Output the [x, y] coordinate of the center of the cell containing the given text.  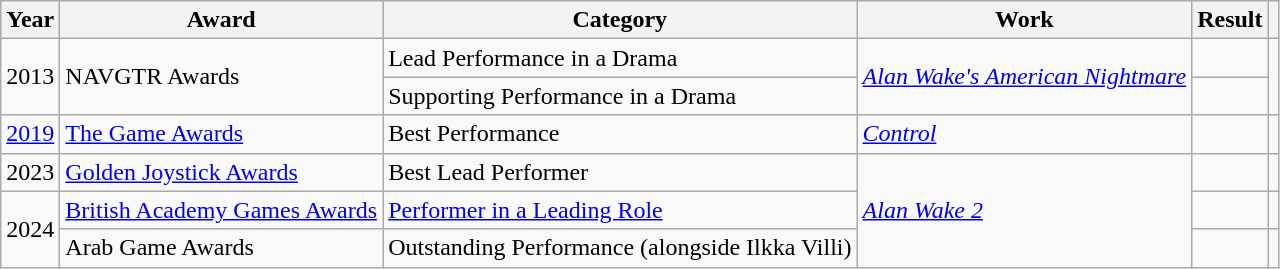
Lead Performance in a Drama [620, 58]
Performer in a Leading Role [620, 210]
2013 [30, 77]
Best Performance [620, 134]
Award [222, 20]
Alan Wake 2 [1024, 210]
NAVGTR Awards [222, 77]
Category [620, 20]
Best Lead Performer [620, 172]
Control [1024, 134]
Arab Game Awards [222, 248]
The Game Awards [222, 134]
2023 [30, 172]
Outstanding Performance (alongside Ilkka Villi) [620, 248]
2019 [30, 134]
Supporting Performance in a Drama [620, 96]
2024 [30, 229]
Result [1230, 20]
Golden Joystick Awards [222, 172]
Alan Wake's American Nightmare [1024, 77]
British Academy Games Awards [222, 210]
Work [1024, 20]
Year [30, 20]
